From the cell containing the given text, extract its center point as (x, y) coordinate. 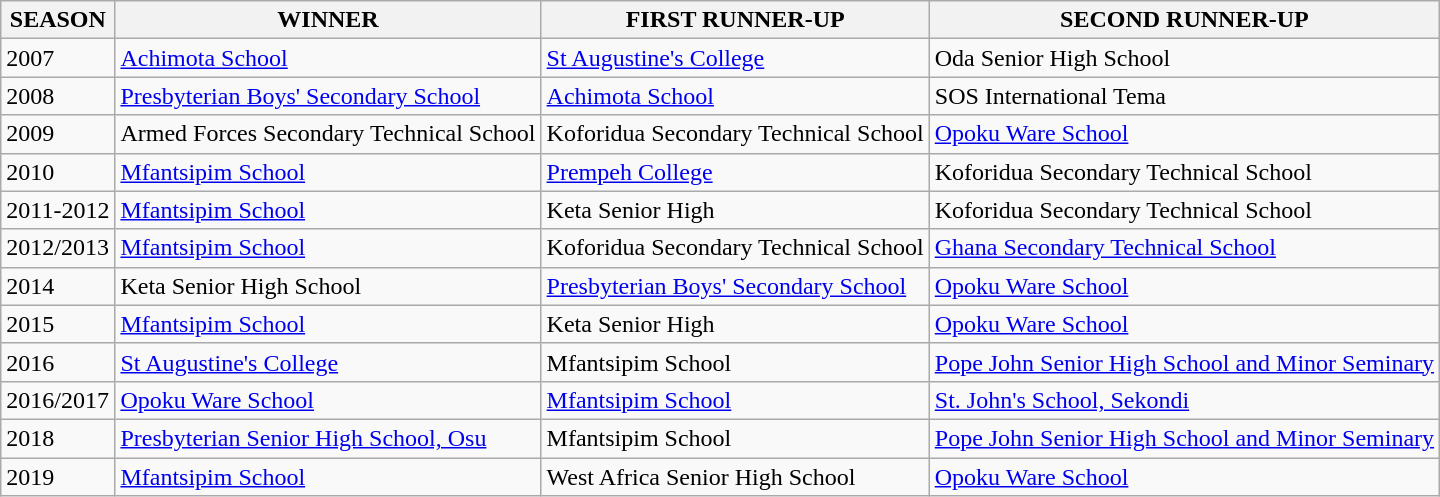
St. John's School, Sekondi (1184, 400)
2010 (58, 172)
Presbyterian Senior High School, Osu (328, 438)
2011-2012 (58, 210)
2012/2013 (58, 248)
West Africa Senior High School (735, 477)
2019 (58, 477)
2016/2017 (58, 400)
SECOND RUNNER-UP (1184, 20)
2009 (58, 134)
2007 (58, 58)
SEASON (58, 20)
Oda Senior High School (1184, 58)
2015 (58, 324)
Prempeh College (735, 172)
2008 (58, 96)
WINNER (328, 20)
2014 (58, 286)
Ghana Secondary Technical School (1184, 248)
2018 (58, 438)
Keta Senior High School (328, 286)
FIRST RUNNER-UP (735, 20)
Armed Forces Secondary Technical School (328, 134)
SOS International Tema (1184, 96)
2016 (58, 362)
